Extract the [x, y] coordinate from the center of the cell holding the provided text.  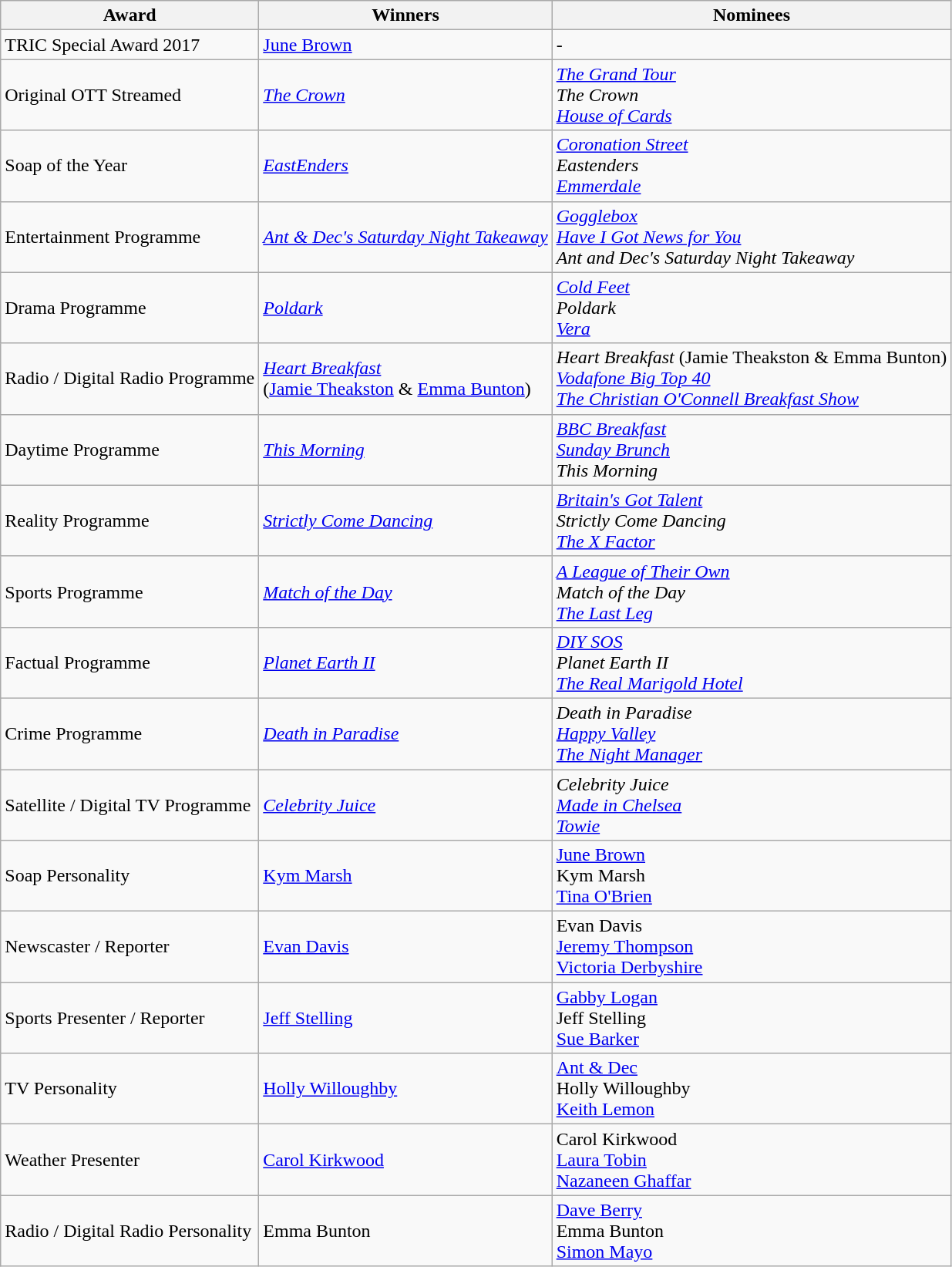
BBC Breakfast Sunday Brunch This Morning [752, 450]
Sports Programme [130, 591]
Heart Breakfast (Jamie Theakston & Emma Bunton) Vodafone Big Top 40 The Christian O'Connell Breakfast Show [752, 379]
June Brown Kym Marsh Tina O'Brien [752, 876]
Strictly Come Dancing [405, 521]
Carol Kirkwood [405, 1160]
Radio / Digital Radio Personality [130, 1231]
Evan Davis Jeremy Thompson Victoria Derbyshire [752, 947]
Entertainment Programme [130, 237]
Winners [405, 15]
Sports Presenter / Reporter [130, 1018]
- [752, 45]
Celebrity Juice Made in Chelsea Towie [752, 805]
Coronation Street Eastenders Emmerdale [752, 166]
Heart Breakfast (Jamie Theakston & Emma Bunton) [405, 379]
TRIC Special Award 2017 [130, 45]
Original OTT Streamed [130, 95]
DIY SOS Planet Earth II The Real Marigold Hotel [752, 662]
Nominees [752, 15]
Holly Willoughby [405, 1089]
Satellite / Digital TV Programme [130, 805]
Planet Earth II [405, 662]
Newscaster / Reporter [130, 947]
The Grand Tour The Crown House of Cards [752, 95]
Cold Feet Poldark Vera [752, 308]
Reality Programme [130, 521]
Daytime Programme [130, 450]
Kym Marsh [405, 876]
Death in Paradise [405, 733]
Match of the Day [405, 591]
Radio / Digital Radio Programme [130, 379]
Britain's Got Talent Strictly Come Dancing The X Factor [752, 521]
EastEnders [405, 166]
Ant & Dec Holly Willoughby Keith Lemon [752, 1089]
A League of Their Own Match of the Day The Last Leg [752, 591]
Jeff Stelling [405, 1018]
Factual Programme [130, 662]
June Brown [405, 45]
Dave Berry Emma Bunton Simon Mayo [752, 1231]
The Crown [405, 95]
Gogglebox Have I Got News for You Ant and Dec's Saturday Night Takeaway [752, 237]
Crime Programme [130, 733]
TV Personality [130, 1089]
Celebrity Juice [405, 805]
Soap of the Year [130, 166]
Award [130, 15]
Soap Personality [130, 876]
Poldark [405, 308]
Emma Bunton [405, 1231]
Ant & Dec's Saturday Night Takeaway [405, 237]
Evan Davis [405, 947]
Weather Presenter [130, 1160]
This Morning [405, 450]
Carol Kirkwood Laura Tobin Nazaneen Ghaffar [752, 1160]
Drama Programme [130, 308]
Death in Paradise Happy Valley The Night Manager [752, 733]
Gabby Logan Jeff Stelling Sue Barker [752, 1018]
